Locate the cell with the specified text and output its [x, y] center coordinate. 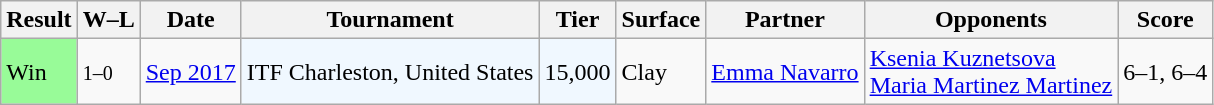
1–0 [108, 72]
Score [1166, 20]
Partner [785, 20]
Tier [578, 20]
ITF Charleston, United States [390, 72]
Tournament [390, 20]
Clay [661, 72]
Ksenia Kuznetsova Maria Martinez Martinez [991, 72]
15,000 [578, 72]
Result [39, 20]
Date [190, 20]
Emma Navarro [785, 72]
6–1, 6–4 [1166, 72]
Win [39, 72]
Sep 2017 [190, 72]
Opponents [991, 20]
Surface [661, 20]
W–L [108, 20]
